Scan for the cell matching the given text and deliver its [X, Y] coordinate at center. 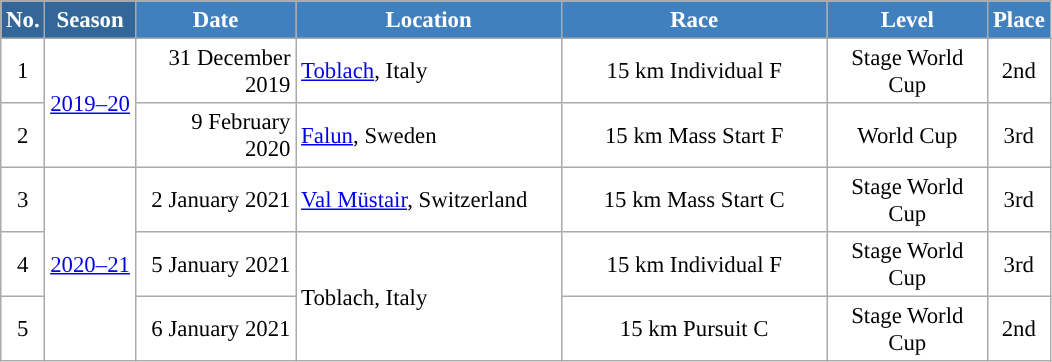
2020–21 [90, 265]
1 [23, 72]
World Cup [908, 136]
Date [216, 20]
Falun, Sweden [429, 136]
No. [23, 20]
31 December 2019 [216, 72]
Level [908, 20]
15 km Mass Start C [694, 200]
2019–20 [90, 104]
6 January 2021 [216, 330]
2 January 2021 [216, 200]
2 [23, 136]
15 km Pursuit C [694, 330]
Location [429, 20]
5 [23, 330]
9 February 2020 [216, 136]
Race [694, 20]
Season [90, 20]
15 km Mass Start F [694, 136]
5 January 2021 [216, 264]
Place [1019, 20]
Val Müstair, Switzerland [429, 200]
4 [23, 264]
3 [23, 200]
